Return [X, Y] of the center of cell containing provided text 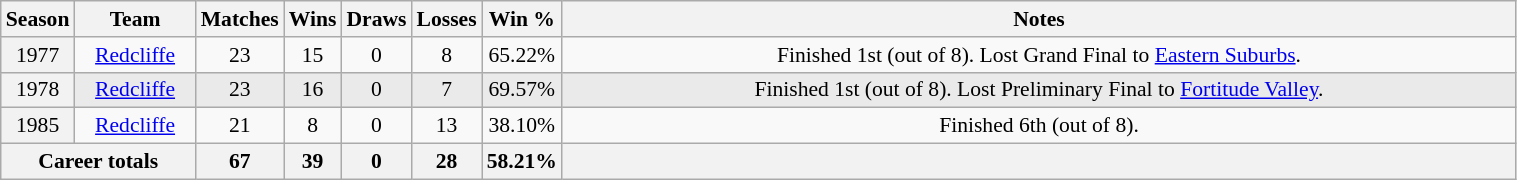
Losses [447, 19]
15 [313, 55]
Career totals [98, 162]
Wins [313, 19]
1985 [38, 126]
1978 [38, 90]
Finished 1st (out of 8). Lost Preliminary Final to Fortitude Valley. [1039, 90]
Season [38, 19]
58.21% [522, 162]
Notes [1039, 19]
39 [313, 162]
Finished 1st (out of 8). Lost Grand Final to Eastern Suburbs. [1039, 55]
Win % [522, 19]
65.22% [522, 55]
67 [240, 162]
1977 [38, 55]
Matches [240, 19]
28 [447, 162]
Finished 6th (out of 8). [1039, 126]
13 [447, 126]
Draws [376, 19]
69.57% [522, 90]
Team [134, 19]
16 [313, 90]
7 [447, 90]
21 [240, 126]
38.10% [522, 126]
